Scan for the cell matching the given text and deliver its (x, y) coordinate at center. 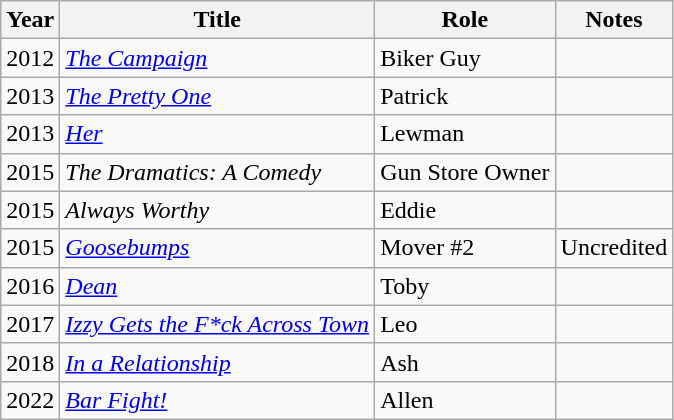
Her (218, 134)
Dean (218, 286)
Notes (614, 20)
Uncredited (614, 248)
2018 (30, 362)
The Dramatics: A Comedy (218, 172)
Year (30, 20)
Patrick (465, 96)
Always Worthy (218, 210)
In a Relationship (218, 362)
Title (218, 20)
Gun Store Owner (465, 172)
The Campaign (218, 58)
2016 (30, 286)
The Pretty One (218, 96)
Bar Fight! (218, 400)
Leo (465, 324)
2022 (30, 400)
Toby (465, 286)
Izzy Gets the F*ck Across Town (218, 324)
2012 (30, 58)
Allen (465, 400)
Ash (465, 362)
Biker Guy (465, 58)
Role (465, 20)
Goosebumps (218, 248)
2017 (30, 324)
Lewman (465, 134)
Mover #2 (465, 248)
Eddie (465, 210)
